Provide the [x, y] coordinate of the cell's center where the given text is located.  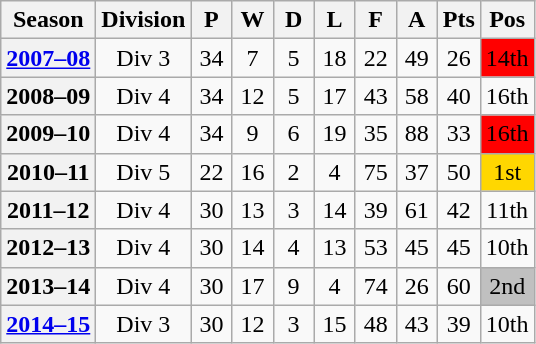
L [334, 20]
2010–11 [48, 172]
14th [507, 58]
2008–09 [48, 96]
33 [458, 134]
42 [458, 210]
19 [334, 134]
49 [416, 58]
2nd [507, 286]
7 [252, 58]
F [376, 20]
2012–13 [48, 248]
Pts [458, 20]
D [294, 20]
11th [507, 210]
48 [376, 324]
16 [252, 172]
Div 5 [144, 172]
Division [144, 20]
6 [294, 134]
60 [458, 286]
2013–14 [48, 286]
18 [334, 58]
50 [458, 172]
W [252, 20]
61 [416, 210]
37 [416, 172]
74 [376, 286]
35 [376, 134]
P [212, 20]
A [416, 20]
2014–15 [48, 324]
15 [334, 324]
58 [416, 96]
2 [294, 172]
88 [416, 134]
75 [376, 172]
40 [458, 96]
2007–08 [48, 58]
53 [376, 248]
Season [48, 20]
2009–10 [48, 134]
2011–12 [48, 210]
Pos [507, 20]
1st [507, 172]
